Scan for the cell matching the given text and deliver its [X, Y] coordinate at center. 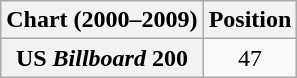
US Billboard 200 [102, 58]
47 [250, 58]
Chart (2000–2009) [102, 20]
Position [250, 20]
